Find where the given text appears and provide that cell's center as (x, y) coordinate. 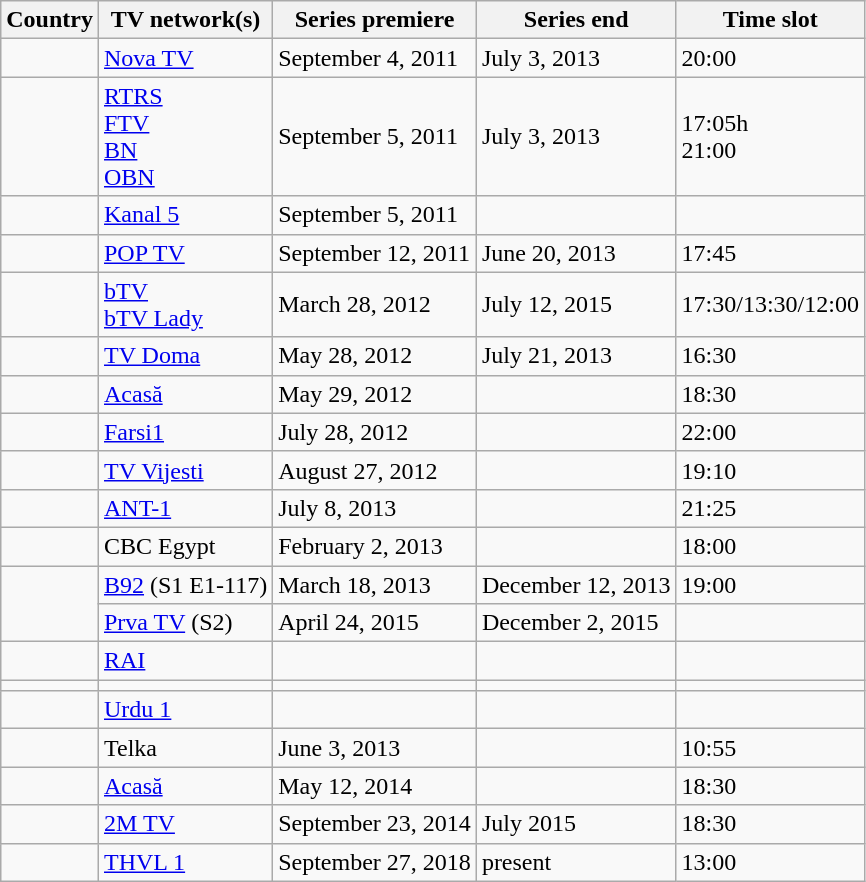
19:00 (770, 585)
Nova TV (185, 58)
February 2, 2013 (375, 546)
17:45 (770, 253)
16:30 (770, 356)
Country (50, 20)
19:10 (770, 470)
present (576, 862)
17:30/13:30/12:00 (770, 304)
RTRS FTV BN OBN (185, 136)
22:00 (770, 432)
September 12, 2011 (375, 253)
18:00 (770, 546)
July 2015 (576, 824)
August 27, 2012 (375, 470)
CBC Egypt (185, 546)
July 8, 2013 (375, 508)
July 12, 2015 (576, 304)
bTV bTV Lady (185, 304)
ANT-1 (185, 508)
May 28, 2012 (375, 356)
September 23, 2014 (375, 824)
2M TV (185, 824)
December 2, 2015 (576, 623)
December 12, 2013 (576, 585)
March 28, 2012 (375, 304)
POP TV (185, 253)
THVL 1 (185, 862)
TV Vijesti (185, 470)
10:55 (770, 748)
June 3, 2013 (375, 748)
Series premiere (375, 20)
13:00 (770, 862)
April 24, 2015 (375, 623)
March 18, 2013 (375, 585)
20:00 (770, 58)
June 20, 2013 (576, 253)
September 4, 2011 (375, 58)
May 12, 2014 (375, 786)
May 29, 2012 (375, 394)
RAI (185, 661)
Urdu 1 (185, 710)
Prva TV (S2) (185, 623)
July 28, 2012 (375, 432)
TV Doma (185, 356)
Telka (185, 748)
July 21, 2013 (576, 356)
Series end (576, 20)
B92 (S1 E1-117) (185, 585)
17:05h 21:00 (770, 136)
Farsi1 (185, 432)
Kanal 5 (185, 215)
September 27, 2018 (375, 862)
21:25 (770, 508)
Time slot (770, 20)
TV network(s) (185, 20)
